Output the [X, Y] coordinate of the center of the cell containing the given text.  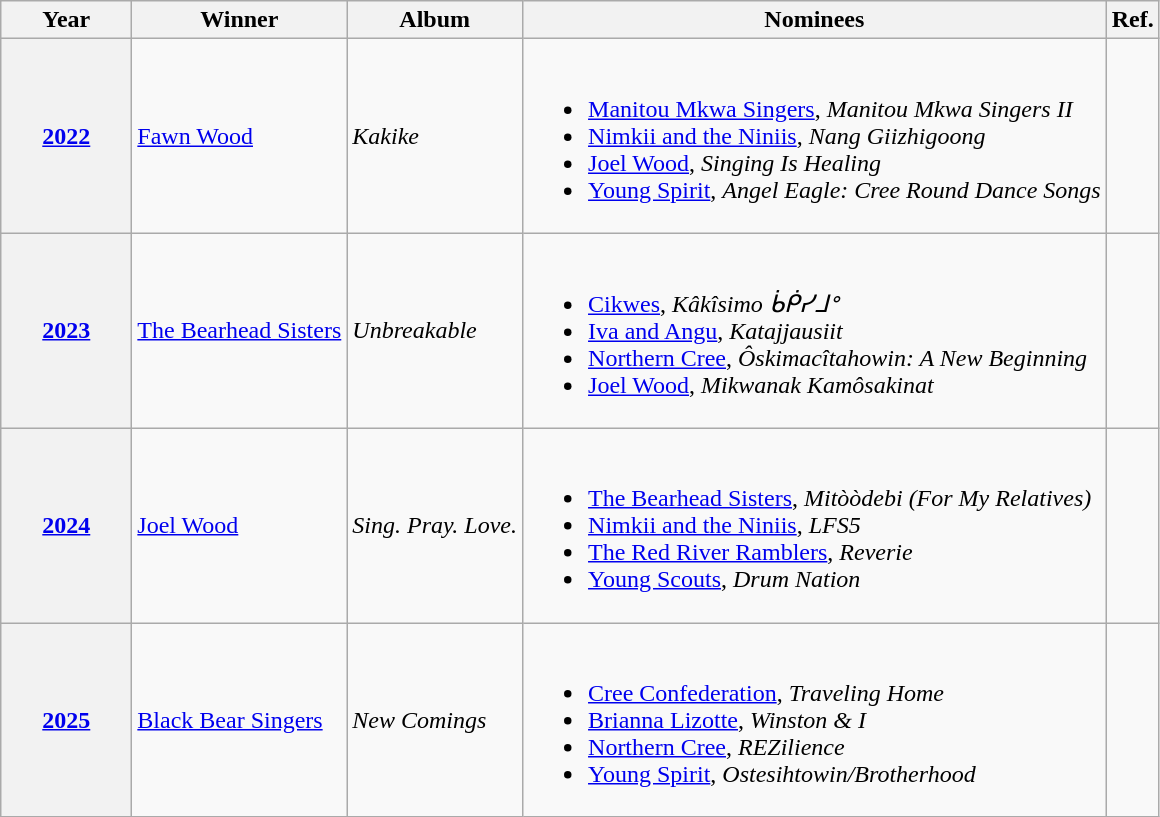
Black Bear Singers [240, 719]
Kakike [435, 136]
Nominees [815, 20]
The Bearhead Sisters, Mitòòdebi (For My Relatives)Nimkii and the Niniis, LFS5The Red River Ramblers, ReverieYoung Scouts, Drum Nation [815, 525]
2022 [66, 136]
Fawn Wood [240, 136]
Cikwes, Kâkîsimo ᑳᑮᓯᒧᐤIva and Angu, KatajjausiitNorthern Cree, Ôskimacîtahowin: A New BeginningJoel Wood, Mikwanak Kamôsakinat [815, 331]
Cree Confederation, Traveling HomeBrianna Lizotte, Winston & INorthern Cree, REZilienceYoung Spirit, Ostesihtowin/Brotherhood [815, 719]
The Bearhead Sisters [240, 331]
2023 [66, 331]
New Comings [435, 719]
Ref. [1132, 20]
Joel Wood [240, 525]
Album [435, 20]
Sing. Pray. Love. [435, 525]
2024 [66, 525]
2025 [66, 719]
Year [66, 20]
Winner [240, 20]
Unbreakable [435, 331]
